Identify which cell holds the provided text, then report its [x, y] central coordinate. 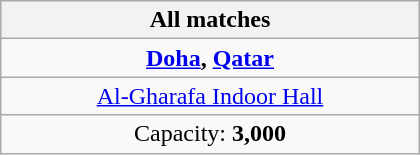
Capacity: 3,000 [210, 134]
Doha, Qatar [210, 58]
Al-Gharafa Indoor Hall [210, 96]
All matches [210, 20]
